Locate the cell with the specified text and output its (X, Y) center coordinate. 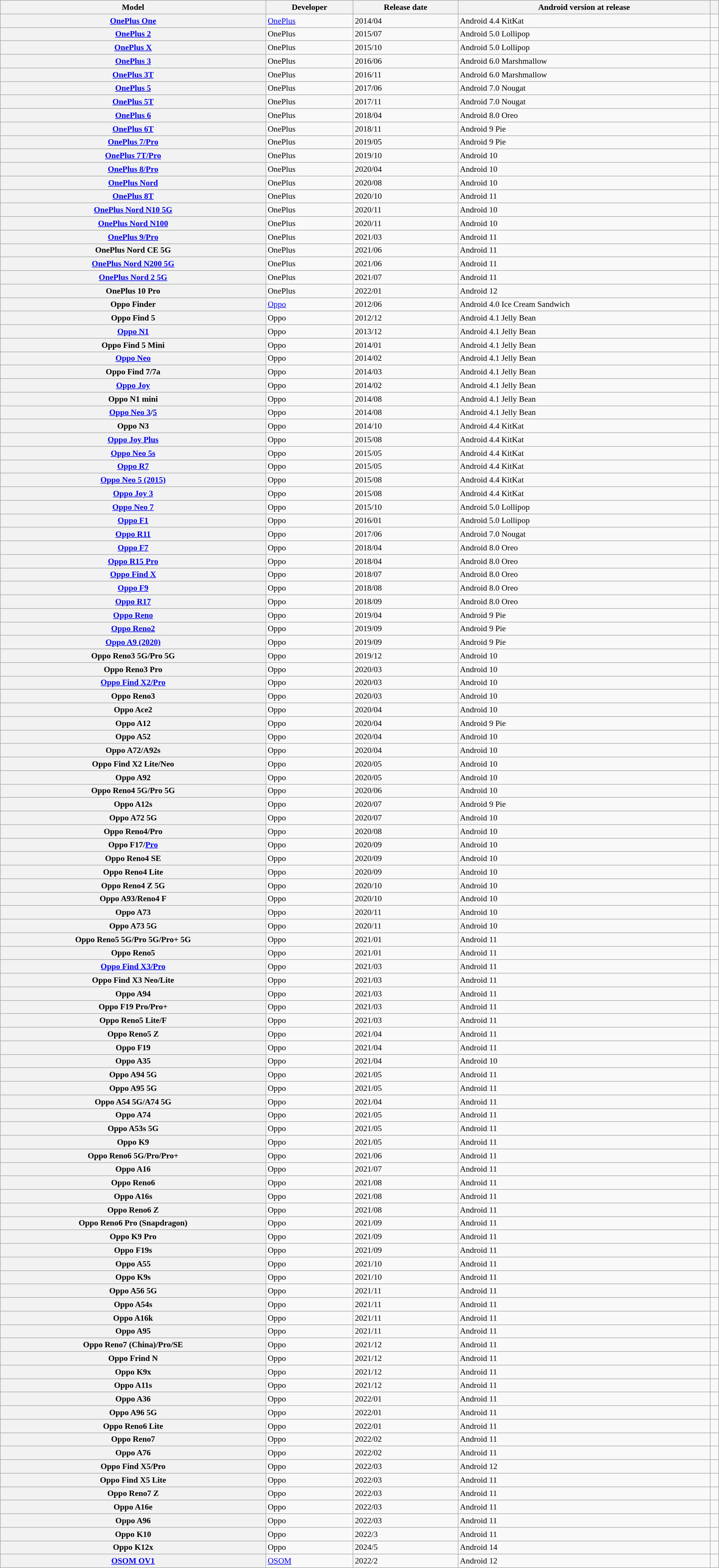
Oppo A9 (2020) (133, 643)
2015/07 (406, 34)
Oppo F19 Pro/Pro+ (133, 1007)
Oppo A72/A92s (133, 751)
Oppo Reno4 5G/Pro 5G (133, 791)
Oppo Reno6 5G/Pro/Pro+ (133, 1156)
Oppo Reno7 Z (133, 1494)
2019/04 (406, 615)
Release date (406, 7)
OSOM (309, 1561)
Oppo A95 5G (133, 1088)
Oppo Reno6 Z (133, 1210)
OnePlus Nord (133, 183)
2024/5 (406, 1548)
Oppo N1 mini (133, 399)
2012/06 (406, 305)
OnePlus 8T (133, 196)
Oppo N1 (133, 332)
Oppo Reno7 (133, 1439)
Oppo Neo 3/5 (133, 413)
Oppo F7 (133, 548)
Oppo K9x (133, 1372)
Oppo A12 (133, 723)
Oppo R15 Pro (133, 561)
2016/06 (406, 61)
Oppo Reno5 Lite/F (133, 1021)
Oppo Find 5 (133, 318)
Oppo F19 (133, 1048)
Oppo Reno4 SE (133, 859)
Oppo Reno5 5G/Pro 5G/Pro+ 5G (133, 940)
OnePlus One (133, 21)
OnePlus 6T (133, 129)
2022/2 (406, 1561)
Oppo A16 (133, 1169)
Oppo Reno3 (133, 696)
Oppo A95 (133, 1331)
2012/12 (406, 318)
OnePlus 3T (133, 75)
Oppo R11 (133, 534)
Oppo N3 (133, 426)
Oppo Finder (133, 305)
2017/11 (406, 102)
2016/11 (406, 75)
Oppo A94 (133, 994)
Oppo K9s (133, 1277)
Oppo A74 (133, 1115)
OnePlus 3 (133, 61)
Oppo Find X5/Pro (133, 1467)
OnePlus 7/Pro (133, 142)
Oppo Reno3 Pro (133, 669)
OnePlus Nord N200 5G (133, 264)
Oppo K9 Pro (133, 1237)
OnePlus 10 Pro (133, 291)
Oppo Find X2/Pro (133, 683)
Oppo A55 (133, 1264)
Oppo A73 5G (133, 926)
Oppo A92 (133, 778)
2014/01 (406, 345)
OnePlus Nord N100 (133, 223)
OnePlus Nord N10 5G (133, 210)
Developer (309, 7)
Oppo K10 (133, 1534)
Oppo A16e (133, 1507)
Oppo Neo 5 (2015) (133, 480)
Oppo A53s 5G (133, 1129)
OnePlus 7T/Pro (133, 156)
Android version at release (584, 7)
Oppo A52 (133, 737)
Oppo A11s (133, 1386)
2014/03 (406, 372)
Oppo R17 (133, 602)
Oppo Find X5 Lite (133, 1480)
Android 14 (584, 1548)
Oppo K9 (133, 1142)
Oppo F9 (133, 588)
Oppo A12s (133, 804)
Oppo Find 5 Mini (133, 345)
Oppo A73 (133, 913)
Oppo F19s (133, 1251)
2019/05 (406, 142)
Model (133, 7)
Oppo Reno4/Pro (133, 831)
Oppo Neo 7 (133, 507)
Android 4.0 Ice Cream Sandwich (584, 305)
Oppo A94 5G (133, 1075)
OnePlus Nord CE 5G (133, 250)
Oppo Reno6 (133, 1183)
OnePlus X (133, 48)
2014/10 (406, 426)
Oppo Reno2 (133, 629)
Oppo Joy Plus (133, 440)
Oppo Reno4 Z 5G (133, 886)
OnePlus 5 (133, 88)
Oppo Find X (133, 575)
Oppo A36 (133, 1399)
2018/08 (406, 588)
2018/11 (406, 129)
Oppo Reno7 (China)/Pro/SE (133, 1345)
OnePlus 9/Pro (133, 237)
Oppo Reno6 Pro (Snapdragon) (133, 1223)
Oppo Find X3/Pro (133, 967)
Oppo A72 5G (133, 818)
Oppo A54s (133, 1304)
2022/3 (406, 1534)
Oppo Ace2 (133, 710)
2019/12 (406, 656)
Oppo R7 (133, 467)
Oppo Joy (133, 386)
Oppo Reno5 Z (133, 1034)
Oppo A96 (133, 1521)
Oppo Reno3 5G/Pro 5G (133, 656)
Oppo Neo (133, 358)
2014/04 (406, 21)
OSOM OV1 (133, 1561)
OnePlus 6 (133, 115)
OnePlus 5T (133, 102)
Oppo A16k (133, 1318)
Oppo A54 5G/A74 5G (133, 1102)
Oppo Reno4 Lite (133, 872)
Oppo A16s (133, 1196)
Oppo Frind N (133, 1359)
OnePlus 8/Pro (133, 170)
2020/06 (406, 791)
Oppo Reno (133, 615)
OnePlus Nord 2 5G (133, 278)
Oppo K12x (133, 1548)
Oppo F1 (133, 521)
2018/07 (406, 575)
Oppo A35 (133, 1061)
Oppo A96 5G (133, 1412)
Oppo Reno5 (133, 953)
Oppo Joy 3 (133, 494)
Oppo Neo 5s (133, 453)
OnePlus 2 (133, 34)
2016/01 (406, 521)
2018/09 (406, 602)
Oppo Find X3 Neo/Lite (133, 980)
Oppo F17/Pro (133, 845)
Oppo Reno6 Lite (133, 1426)
Oppo Find 7/7a (133, 372)
Oppo A93/Reno4 F (133, 899)
Oppo Find X2 Lite/Neo (133, 764)
2019/10 (406, 156)
Oppo A56 5G (133, 1291)
2013/12 (406, 332)
Oppo A76 (133, 1453)
